Identify which cell holds the provided text, then report its (X, Y) central coordinate. 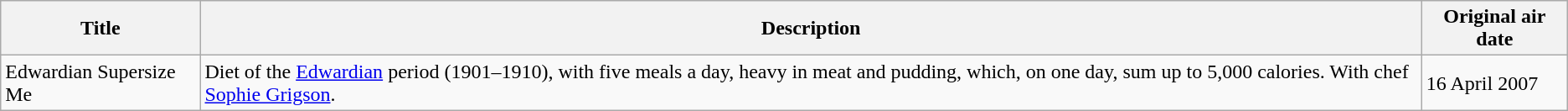
Original air date (1494, 29)
16 April 2007 (1494, 82)
Title (101, 29)
Description (811, 29)
Edwardian Supersize Me (101, 82)
